From the cell containing the given text, extract its center point as [x, y] coordinate. 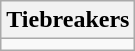
Tiebreakers [68, 20]
